Scan for the cell matching the given text and deliver its [X, Y] coordinate at center. 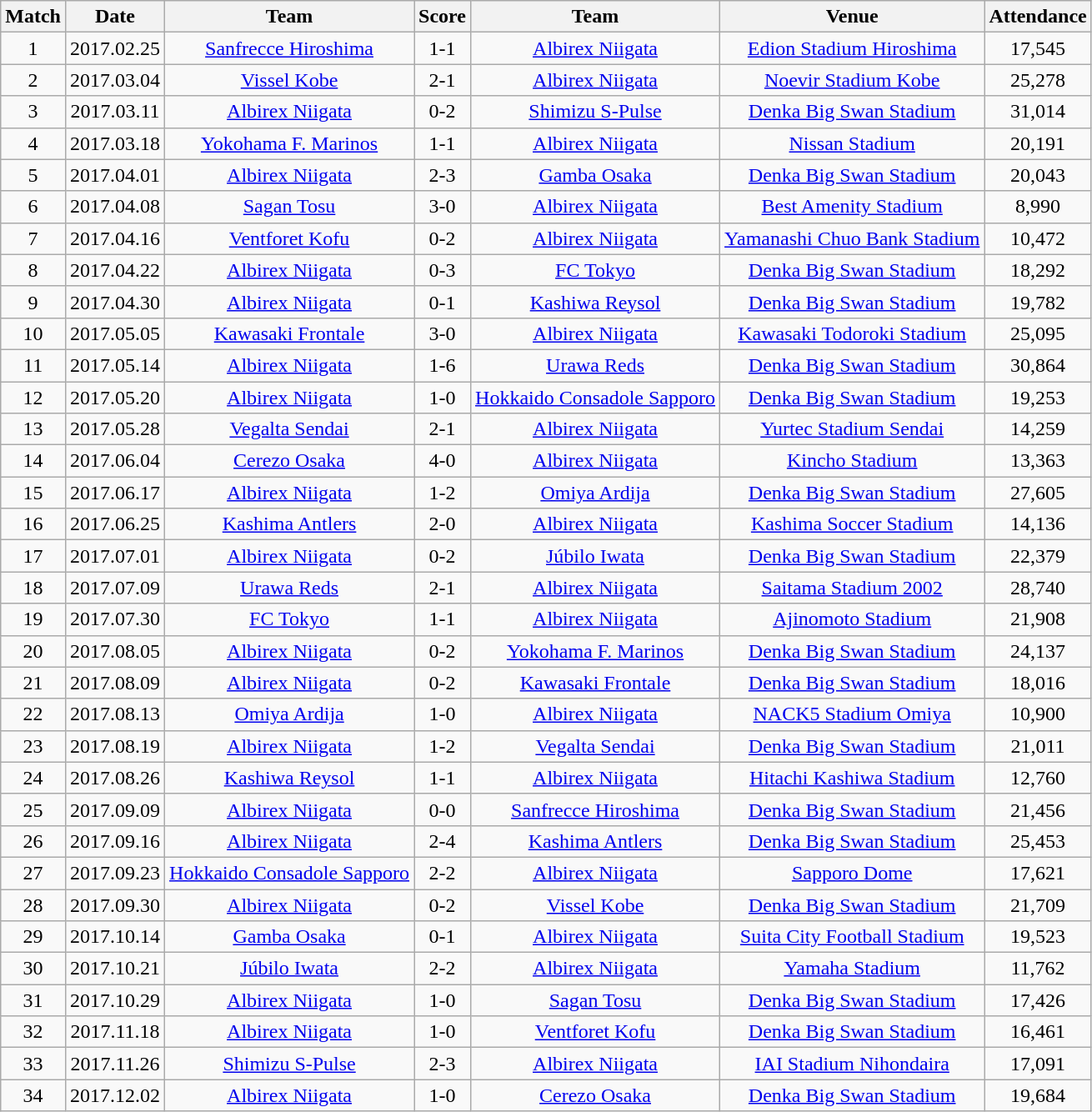
15 [33, 493]
2017.05.05 [115, 333]
2-4 [443, 841]
0-0 [443, 809]
Kincho Stadium [852, 461]
Hitachi Kashiwa Stadium [852, 778]
12 [33, 398]
2017.04.01 [115, 175]
20,043 [1038, 175]
IAI Stadium Nihondaira [852, 1064]
20 [33, 651]
13 [33, 429]
19,684 [1038, 1095]
19,523 [1038, 937]
Nissan Stadium [852, 143]
10 [33, 333]
14 [33, 461]
17,545 [1038, 48]
10,472 [1038, 238]
16 [33, 524]
1 [33, 48]
2017.08.05 [115, 651]
8,990 [1038, 207]
21 [33, 683]
2017.03.18 [115, 143]
30,864 [1038, 365]
25,278 [1038, 80]
8 [33, 270]
13,363 [1038, 461]
2017.11.26 [115, 1064]
14,259 [1038, 429]
Best Amenity Stadium [852, 207]
19 [33, 619]
2017.04.08 [115, 207]
2-0 [443, 524]
2017.09.30 [115, 904]
21,011 [1038, 746]
Suita City Football Stadium [852, 937]
2017.10.29 [115, 1000]
11,762 [1038, 969]
2017.10.14 [115, 937]
Venue [852, 17]
16,461 [1038, 1032]
10,900 [1038, 714]
2017.06.17 [115, 493]
2017.03.11 [115, 112]
2017.08.13 [115, 714]
2 [33, 80]
29 [33, 937]
Noevir Stadium Kobe [852, 80]
18,016 [1038, 683]
Score [443, 17]
2017.06.04 [115, 461]
18 [33, 588]
2017.10.21 [115, 969]
24,137 [1038, 651]
2017.07.01 [115, 556]
Ajinomoto Stadium [852, 619]
11 [33, 365]
4 [33, 143]
2017.09.23 [115, 873]
28,740 [1038, 588]
25,095 [1038, 333]
25 [33, 809]
2017.03.04 [115, 80]
2017.04.30 [115, 302]
Attendance [1038, 17]
2017.08.19 [115, 746]
26 [33, 841]
32 [33, 1032]
17 [33, 556]
2017.08.09 [115, 683]
18,292 [1038, 270]
28 [33, 904]
27,605 [1038, 493]
12,760 [1038, 778]
9 [33, 302]
Match [33, 17]
2017.04.16 [115, 238]
30 [33, 969]
17,426 [1038, 1000]
2017.08.26 [115, 778]
Yamanashi Chuo Bank Stadium [852, 238]
14,136 [1038, 524]
27 [33, 873]
17,091 [1038, 1064]
Kawasaki Todoroki Stadium [852, 333]
2017.02.25 [115, 48]
2017.04.22 [115, 270]
31 [33, 1000]
2017.06.25 [115, 524]
Edion Stadium Hiroshima [852, 48]
19,782 [1038, 302]
Kashima Soccer Stadium [852, 524]
2017.11.18 [115, 1032]
24 [33, 778]
23 [33, 746]
2017.05.28 [115, 429]
22,379 [1038, 556]
22 [33, 714]
Yamaha Stadium [852, 969]
1-6 [443, 365]
2017.09.09 [115, 809]
Yurtec Stadium Sendai [852, 429]
2017.05.20 [115, 398]
2017.07.30 [115, 619]
0-3 [443, 270]
2017.05.14 [115, 365]
21,709 [1038, 904]
NACK5 Stadium Omiya [852, 714]
19,253 [1038, 398]
5 [33, 175]
21,456 [1038, 809]
7 [33, 238]
34 [33, 1095]
4-0 [443, 461]
17,621 [1038, 873]
3 [33, 112]
33 [33, 1064]
Saitama Stadium 2002 [852, 588]
2017.09.16 [115, 841]
25,453 [1038, 841]
21,908 [1038, 619]
Date [115, 17]
2017.12.02 [115, 1095]
31,014 [1038, 112]
20,191 [1038, 143]
2017.07.09 [115, 588]
6 [33, 207]
Sapporo Dome [852, 873]
